Scan for the cell matching the given text and deliver its [X, Y] coordinate at center. 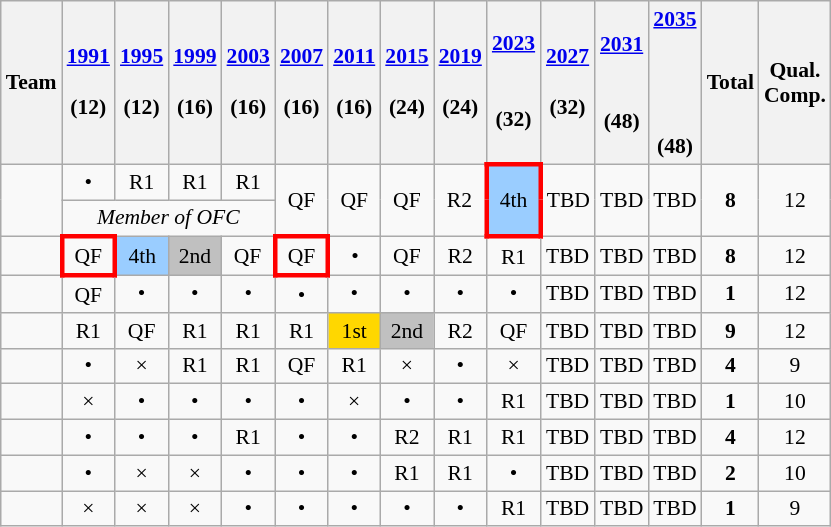
1st [354, 331]
2019(24) [460, 82]
2011(16) [354, 82]
1995(12) [142, 82]
Total [730, 82]
Qual.Comp. [795, 82]
2031(48) [622, 82]
2035(48) [674, 82]
2027(32) [568, 82]
2 [730, 473]
2023(32) [514, 82]
1991(12) [88, 82]
2003(16) [248, 82]
2007(16) [302, 82]
Team [32, 82]
2015(24) [406, 82]
1999(16) [194, 82]
Member of OFC [168, 218]
